Determine the (x, y) coordinate at the center of the cell enclosing the given text.  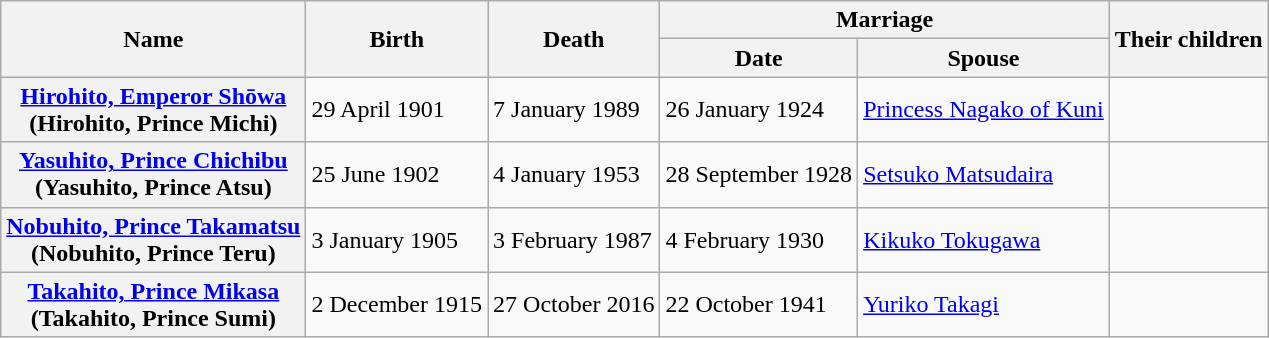
Spouse (984, 58)
Hirohito, Emperor Shōwa(Hirohito, Prince Michi) (154, 110)
29 April 1901 (397, 110)
Death (574, 39)
7 January 1989 (574, 110)
Their children (1188, 39)
27 October 2016 (574, 304)
Kikuko Tokugawa (984, 240)
Yasuhito, Prince Chichibu(Yasuhito, Prince Atsu) (154, 174)
28 September 1928 (759, 174)
26 January 1924 (759, 110)
3 February 1987 (574, 240)
Name (154, 39)
Marriage (884, 20)
Nobuhito, Prince Takamatsu(Nobuhito, Prince Teru) (154, 240)
Takahito, Prince Mikasa(Takahito, Prince Sumi) (154, 304)
2 December 1915 (397, 304)
Date (759, 58)
Birth (397, 39)
3 January 1905 (397, 240)
Yuriko Takagi (984, 304)
25 June 1902 (397, 174)
Princess Nagako of Kuni (984, 110)
22 October 1941 (759, 304)
Setsuko Matsudaira (984, 174)
4 February 1930 (759, 240)
4 January 1953 (574, 174)
